Search for the cell housing the specified text and yield its (x, y) center coordinate. 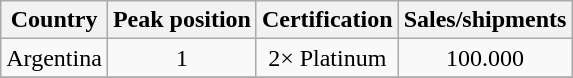
Peak position (182, 20)
1 (182, 58)
Argentina (54, 58)
Country (54, 20)
2× Platinum (327, 58)
Certification (327, 20)
Sales/shipments (485, 20)
100.000 (485, 58)
